Locate the cell with the specified text and output its (x, y) center coordinate. 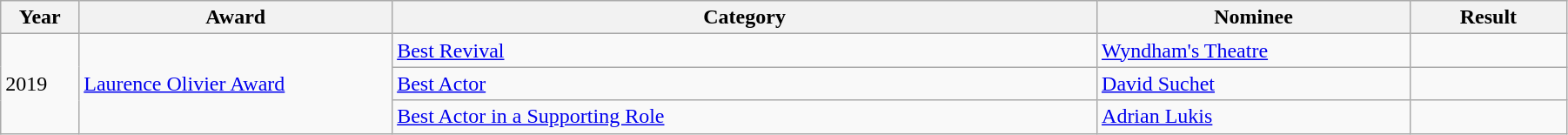
Year (40, 17)
Nominee (1254, 17)
Result (1488, 17)
Award (236, 17)
Best Actor in a Supporting Role (745, 117)
Category (745, 17)
2019 (40, 84)
Best Actor (745, 84)
David Suchet (1254, 84)
Wyndham's Theatre (1254, 51)
Laurence Olivier Award (236, 84)
Best Revival (745, 51)
Adrian Lukis (1254, 117)
